Detect which cell encompasses the target text, then output its (X, Y) center coordinate. 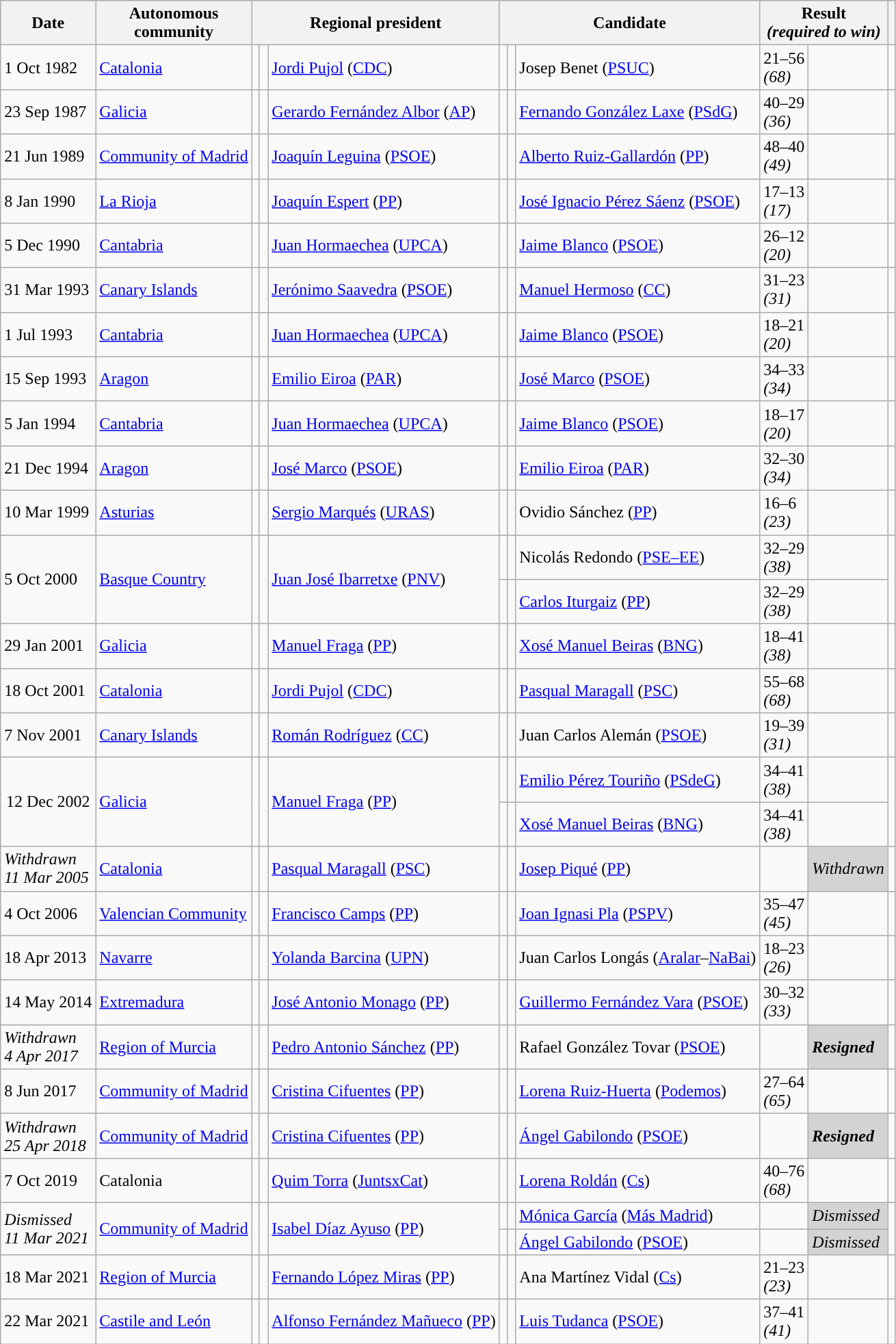
7 Oct 2019 (48, 1180)
Quim Torra (JuntsxCat) (384, 1180)
La Rioja (174, 201)
15 Sep 1993 (48, 379)
Josep Piqué (PP) (637, 869)
José Ignacio Pérez Sáenz (PSOE) (637, 201)
Ovidio Sánchez (PP) (637, 512)
16–6(23) (784, 512)
Nicolás Redondo (PSE–EE) (637, 557)
1 Jul 1993 (48, 334)
4 Oct 2006 (48, 913)
Candidate (629, 23)
Francisco Camps (PP) (384, 913)
18 Apr 2013 (48, 958)
1 Oct 1982 (48, 67)
Yolanda Barcina (UPN) (384, 958)
Román Rodríguez (CC) (384, 735)
Sergio Marqués (URAS) (384, 512)
29 Jan 2001 (48, 646)
Jerónimo Saavedra (PSOE) (384, 290)
35–47(45) (784, 913)
Lorena Roldán (Cs) (637, 1180)
Guillermo Fernández Vara (PSOE) (637, 1002)
Juan José Ibarretxe (PNV) (384, 580)
40–76(68) (784, 1180)
21–56(68) (784, 67)
48–40(49) (784, 156)
19–39(31) (784, 735)
Emilio Pérez Touriño (PSdeG) (637, 780)
37–41(41) (784, 1322)
18–21(20) (784, 334)
Withdrawn4 Apr 2017 (48, 1047)
Navarre (174, 958)
Mónica García (Más Madrid) (637, 1215)
Juan Carlos Alemán (PSOE) (637, 735)
26–12(20) (784, 245)
Juan Carlos Longás (Aralar–NaBai) (637, 958)
Basque Country (174, 580)
30–32(33) (784, 1002)
18 Oct 2001 (48, 691)
Withdrawn (848, 869)
8 Jan 1990 (48, 201)
Isabel Díaz Ayuso (PP) (384, 1228)
18–41(38) (784, 646)
Ana Martínez Vidal (Cs) (637, 1277)
Withdrawn25 Apr 2018 (48, 1136)
5 Jan 1994 (48, 423)
Joaquín Leguina (PSOE) (384, 156)
27–64(65) (784, 1091)
21–23(23) (784, 1277)
Josep Benet (PSUC) (637, 67)
Castile and León (174, 1322)
Dismissed11 Mar 2021 (48, 1228)
Carlos Iturgaiz (PP) (637, 602)
21 Dec 1994 (48, 468)
Manuel Hermoso (CC) (637, 290)
31–23(31) (784, 290)
Pedro Antonio Sánchez (PP) (384, 1047)
40–29(36) (784, 112)
22 Mar 2021 (48, 1322)
Withdrawn11 Mar 2005 (48, 869)
7 Nov 2001 (48, 735)
5 Dec 1990 (48, 245)
18–17(20) (784, 423)
Lorena Ruiz-Huerta (Podemos) (637, 1091)
14 May 2014 (48, 1002)
Valencian Community (174, 913)
Autonomouscommunity (174, 23)
12 Dec 2002 (48, 802)
Result(required to win) (823, 23)
10 Mar 1999 (48, 512)
18 Mar 2021 (48, 1277)
32–30(34) (784, 468)
23 Sep 1987 (48, 112)
Luis Tudanca (PSOE) (637, 1322)
17–13(17) (784, 201)
Gerardo Fernández Albor (AP) (384, 112)
Joaquín Espert (PP) (384, 201)
Alfonso Fernández Mañueco (PP) (384, 1322)
5 Oct 2000 (48, 580)
José Antonio Monago (PP) (384, 1002)
Rafael González Tovar (PSOE) (637, 1047)
34–33(34) (784, 379)
Fernando López Miras (PP) (384, 1277)
Extremadura (174, 1002)
8 Jun 2017 (48, 1091)
18–23(26) (784, 958)
Fernando González Laxe (PSdG) (637, 112)
Asturias (174, 512)
21 Jun 1989 (48, 156)
55–68(68) (784, 691)
Joan Ignasi Pla (PSPV) (637, 913)
Date (48, 23)
Alberto Ruiz-Gallardón (PP) (637, 156)
Regional president (375, 23)
31 Mar 1993 (48, 290)
